Return [X, Y] of the center of cell containing provided text 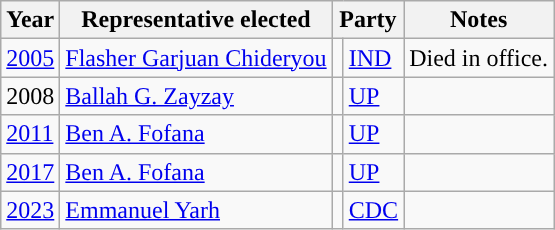
2008 [30, 96]
2017 [30, 172]
Flasher Garjuan Chideryou [196, 58]
Representative elected [196, 20]
2023 [30, 210]
Party [368, 20]
Year [30, 20]
Died in office. [479, 58]
Emmanuel Yarh [196, 210]
2005 [30, 58]
CDC [373, 210]
2011 [30, 134]
Notes [479, 20]
IND [373, 58]
Ballah G. Zayzay [196, 96]
